Search for the cell housing the specified text and yield its [x, y] center coordinate. 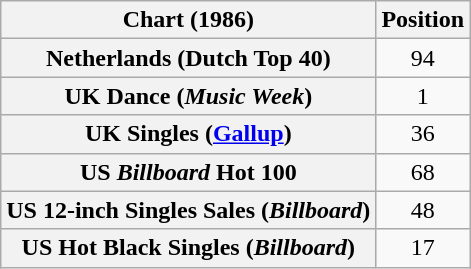
US 12-inch Singles Sales (Billboard) [188, 210]
Netherlands (Dutch Top 40) [188, 58]
Chart (1986) [188, 20]
US Hot Black Singles (Billboard) [188, 248]
UK Dance (Music Week) [188, 96]
1 [423, 96]
UK Singles (Gallup) [188, 134]
36 [423, 134]
17 [423, 248]
Position [423, 20]
94 [423, 58]
48 [423, 210]
68 [423, 172]
US Billboard Hot 100 [188, 172]
